Pinpoint the cell where the given text exists, returning its [x, y] midpoint coordinate. 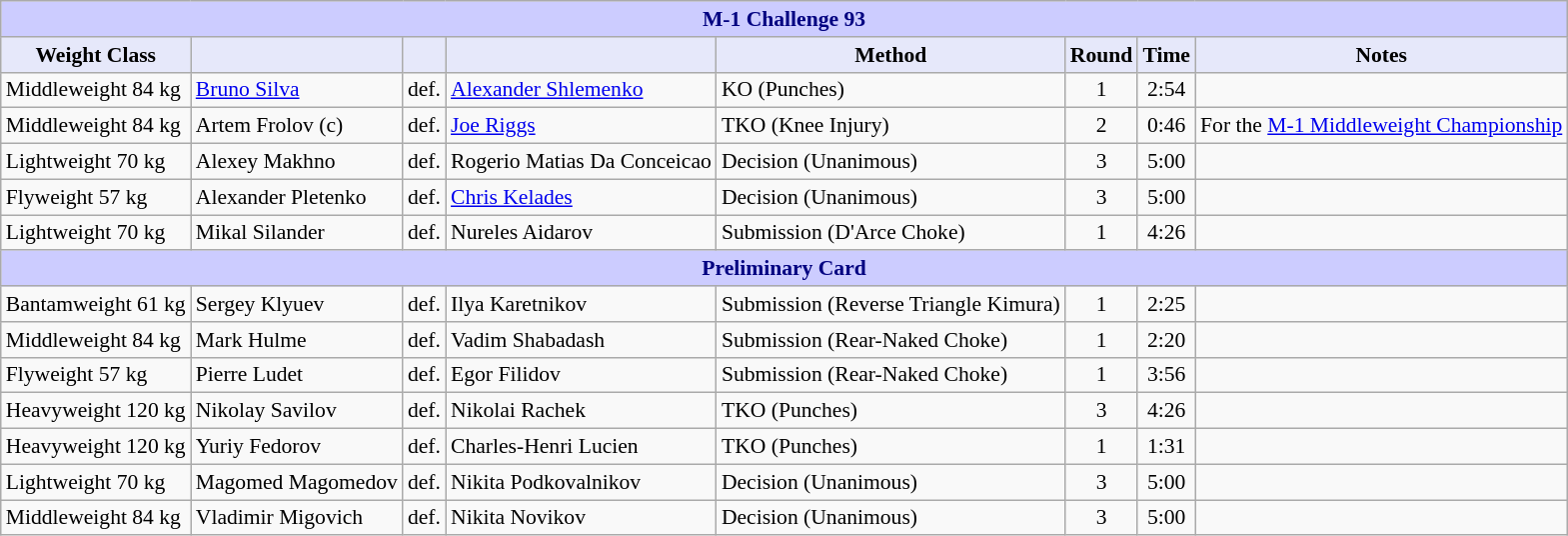
1:31 [1166, 447]
2 [1101, 126]
Bantamweight 61 kg [96, 304]
Bruno Silva [297, 90]
Weight Class [96, 55]
Alexander Pletenko [297, 197]
2:54 [1166, 90]
Nikolai Rachek [582, 411]
Alexey Makhno [297, 162]
Notes [1381, 55]
2:25 [1166, 304]
Vladimir Migovich [297, 518]
Alexander Shlemenko [582, 90]
0:46 [1166, 126]
Preliminary Card [784, 269]
Joe Riggs [582, 126]
Sergey Klyuev [297, 304]
Chris Kelades [582, 197]
Method [891, 55]
Time [1166, 55]
Nikita Podkovalnikov [582, 482]
Submission (D'Arce Choke) [891, 233]
Submission (Reverse Triangle Kimura) [891, 304]
Pierre Ludet [297, 375]
Yuriy Fedorov [297, 447]
Round [1101, 55]
Mikal Silander [297, 233]
Artem Frolov (c) [297, 126]
KO (Punches) [891, 90]
Nureles Aidarov [582, 233]
Nikolay Savilov [297, 411]
For the M-1 Middleweight Championship [1381, 126]
Magomed Magomedov [297, 482]
Egor Filidov [582, 375]
TKO (Knee Injury) [891, 126]
Rogerio Matias Da Conceicao [582, 162]
Ilya Karetnikov [582, 304]
3:56 [1166, 375]
Charles-Henri Lucien [582, 447]
Nikita Novikov [582, 518]
M-1 Challenge 93 [784, 19]
Vadim Shabadash [582, 340]
Mark Hulme [297, 340]
2:20 [1166, 340]
